Return [x, y] of the center of cell containing provided text 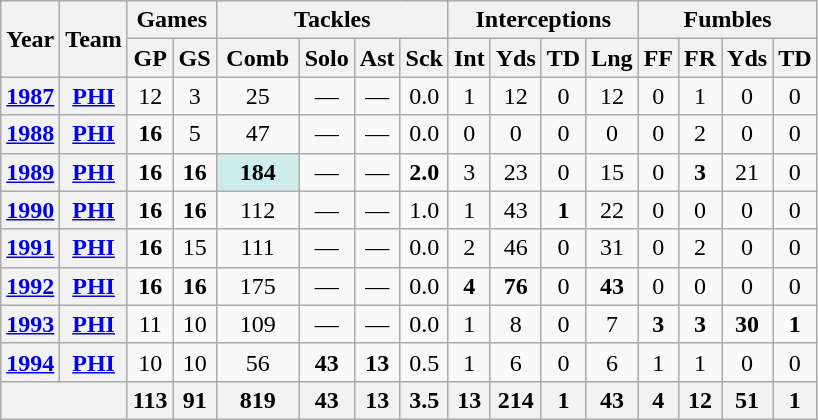
30 [748, 324]
FF [658, 58]
1.0 [424, 210]
175 [258, 286]
1993 [30, 324]
Int [469, 58]
Ast [377, 58]
46 [516, 248]
GS [194, 58]
1988 [30, 134]
25 [258, 96]
2.0 [424, 172]
1994 [30, 362]
111 [258, 248]
184 [258, 172]
7 [612, 324]
11 [150, 324]
FR [700, 58]
Sck [424, 58]
Year [30, 39]
0.5 [424, 362]
Team [94, 39]
Interceptions [543, 20]
Tackles [332, 20]
GP [150, 58]
113 [150, 400]
22 [612, 210]
23 [516, 172]
5 [194, 134]
1990 [30, 210]
47 [258, 134]
819 [258, 400]
76 [516, 286]
1989 [30, 172]
21 [748, 172]
51 [748, 400]
56 [258, 362]
Lng [612, 58]
1992 [30, 286]
8 [516, 324]
91 [194, 400]
Comb [258, 58]
31 [612, 248]
112 [258, 210]
1987 [30, 96]
Solo [326, 58]
3.5 [424, 400]
109 [258, 324]
214 [516, 400]
1991 [30, 248]
Games [172, 20]
Fumbles [728, 20]
